Identify which cell holds the provided text, then report its (X, Y) central coordinate. 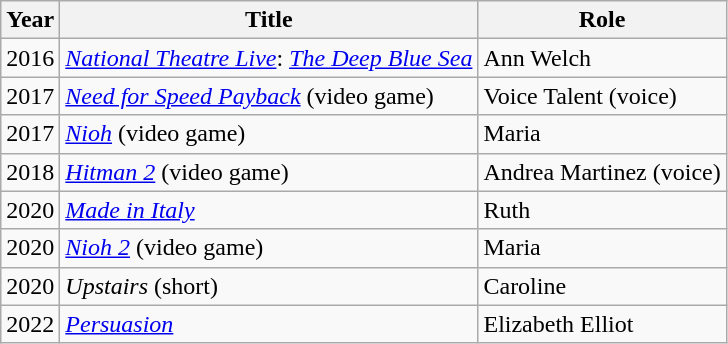
Ruth (602, 210)
Need for Speed Payback (video game) (269, 96)
Hitman 2 (video game) (269, 172)
Nioh (video game) (269, 134)
Elizabeth Elliot (602, 324)
Made in Italy (269, 210)
Voice Talent (voice) (602, 96)
2016 (30, 58)
Upstairs (short) (269, 286)
2018 (30, 172)
Title (269, 20)
2022 (30, 324)
Persuasion (269, 324)
Andrea Martinez (voice) (602, 172)
Caroline (602, 286)
Ann Welch (602, 58)
National Theatre Live: The Deep Blue Sea (269, 58)
Year (30, 20)
Nioh 2 (video game) (269, 248)
Role (602, 20)
